Locate the cell with the specified text and output its [x, y] center coordinate. 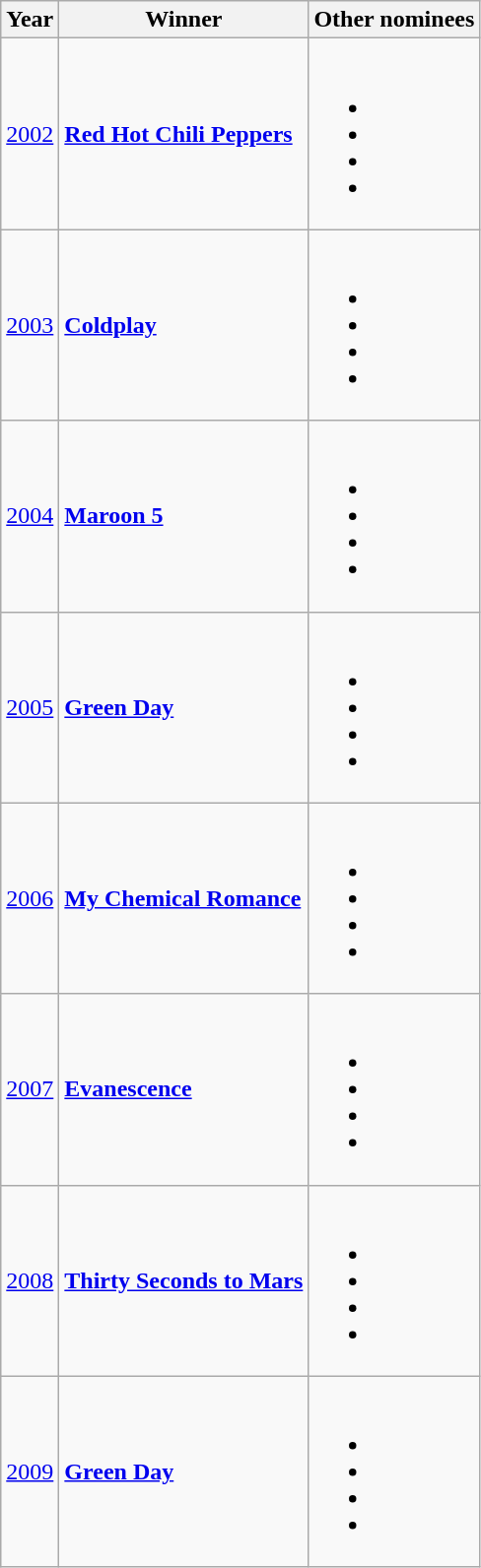
2009 [30, 1471]
Evanescence [183, 1089]
2005 [30, 707]
2004 [30, 516]
My Chemical Romance [183, 898]
2002 [30, 134]
Winner [183, 20]
Coldplay [183, 325]
Maroon 5 [183, 516]
Year [30, 20]
Red Hot Chili Peppers [183, 134]
2006 [30, 898]
2008 [30, 1280]
2003 [30, 325]
Thirty Seconds to Mars [183, 1280]
Other nominees [394, 20]
2007 [30, 1089]
